Identify which cell holds the provided text, then report its (x, y) central coordinate. 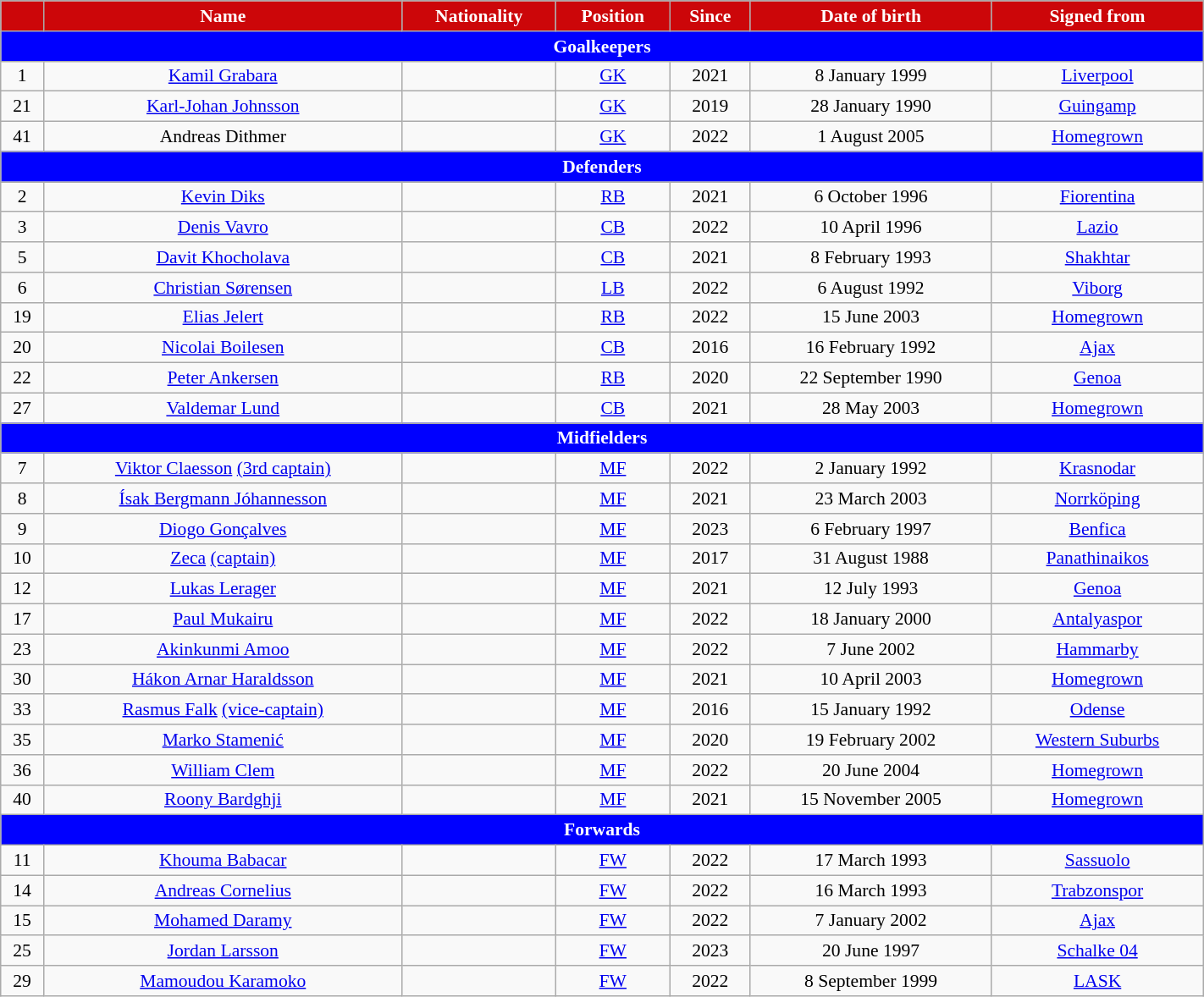
Norrköping (1097, 499)
LASK (1097, 981)
28 May 2003 (870, 408)
Kamil Grabara (223, 76)
6 October 1996 (870, 197)
Kevin Diks (223, 197)
Denis Vavro (223, 228)
11 (22, 861)
Ísak Bergmann Jóhannesson (223, 499)
2017 (710, 559)
Lukas Lerager (223, 589)
27 (22, 408)
17 March 1993 (870, 861)
19 (22, 317)
William Clem (223, 770)
Viktor Claesson (3rd captain) (223, 469)
LB (613, 288)
Shakhtar (1097, 257)
19 February 2002 (870, 740)
16 March 1993 (870, 890)
Akinkunmi Amoo (223, 649)
Mamoudou Karamoko (223, 981)
Peter Ankersen (223, 378)
Odense (1097, 710)
2 January 1992 (870, 469)
12 (22, 589)
Date of birth (870, 16)
Andreas Cornelius (223, 890)
23 (22, 649)
Western Suburbs (1097, 740)
20 (22, 348)
8 (22, 499)
15 January 1992 (870, 710)
Zeca (captain) (223, 559)
3 (22, 228)
Hammarby (1097, 649)
Rasmus Falk (vice-captain) (223, 710)
2019 (710, 107)
2 (22, 197)
Elias Jelert (223, 317)
Marko Stamenić (223, 740)
20 June 1997 (870, 951)
Liverpool (1097, 76)
8 January 1999 (870, 76)
Trabzonspor (1097, 890)
1 (22, 76)
Nicolai Boilesen (223, 348)
16 February 1992 (870, 348)
40 (22, 800)
Antalyaspor (1097, 620)
6 (22, 288)
Midfielders (602, 438)
Benfica (1097, 529)
25 (22, 951)
Goalkeepers (602, 47)
7 January 2002 (870, 921)
14 (22, 890)
29 (22, 981)
Roony Bardghji (223, 800)
Fiorentina (1097, 197)
Signed from (1097, 16)
Jordan Larsson (223, 951)
Since (710, 16)
6 August 1992 (870, 288)
9 (22, 529)
Paul Mukairu (223, 620)
10 April 2003 (870, 680)
Panathinaikos (1097, 559)
17 (22, 620)
8 February 1993 (870, 257)
36 (22, 770)
20 June 2004 (870, 770)
Nationality (479, 16)
31 August 1988 (870, 559)
Defenders (602, 167)
8 September 1999 (870, 981)
Andreas Dithmer (223, 137)
30 (22, 680)
Valdemar Lund (223, 408)
22 (22, 378)
1 August 2005 (870, 137)
6 February 1997 (870, 529)
21 (22, 107)
Khouma Babacar (223, 861)
12 July 1993 (870, 589)
Karl-Johan Johnsson (223, 107)
23 March 2003 (870, 499)
15 June 2003 (870, 317)
Forwards (602, 830)
28 January 1990 (870, 107)
15 (22, 921)
Davit Khocholava (223, 257)
22 September 1990 (870, 378)
Lazio (1097, 228)
33 (22, 710)
10 (22, 559)
10 April 1996 (870, 228)
15 November 2005 (870, 800)
Sassuolo (1097, 861)
Hákon Arnar Haraldsson (223, 680)
Schalke 04 (1097, 951)
Position (613, 16)
18 January 2000 (870, 620)
Krasnodar (1097, 469)
Christian Sørensen (223, 288)
5 (22, 257)
7 June 2002 (870, 649)
Name (223, 16)
Mohamed Daramy (223, 921)
35 (22, 740)
Diogo Gonçalves (223, 529)
Guingamp (1097, 107)
41 (22, 137)
7 (22, 469)
Viborg (1097, 288)
